Extract the (X, Y) coordinate from the center of the cell holding the provided text.  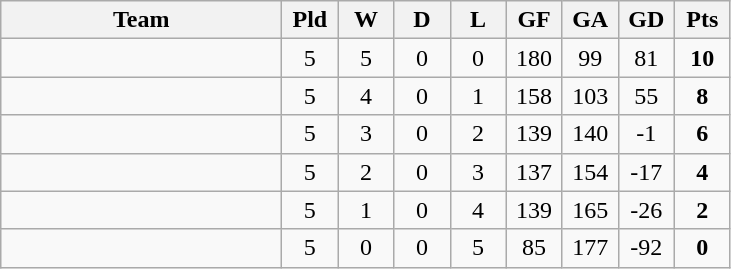
55 (646, 96)
177 (590, 248)
81 (646, 58)
140 (590, 134)
GD (646, 20)
-1 (646, 134)
L (478, 20)
-17 (646, 172)
103 (590, 96)
99 (590, 58)
Pld (310, 20)
GA (590, 20)
6 (702, 134)
Team (142, 20)
GF (534, 20)
8 (702, 96)
165 (590, 210)
W (366, 20)
85 (534, 248)
154 (590, 172)
Pts (702, 20)
180 (534, 58)
-26 (646, 210)
-92 (646, 248)
D (422, 20)
10 (702, 58)
137 (534, 172)
158 (534, 96)
